Return (x, y) of the center of cell containing provided text 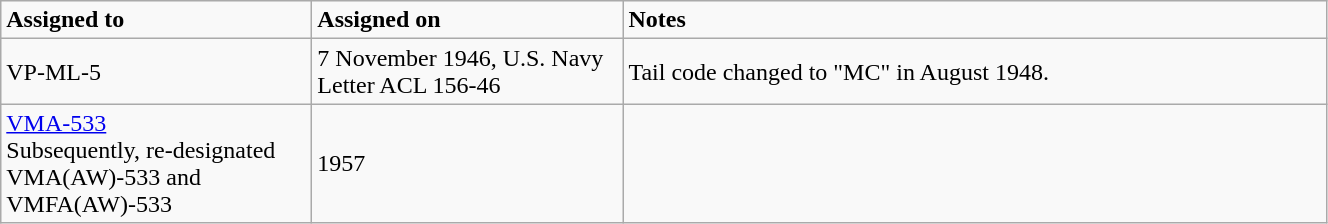
VMA-533Subsequently, re-designated VMA(AW)-533 and VMFA(AW)-533 (156, 164)
Assigned on (468, 20)
1957 (468, 164)
VP-ML-5 (156, 72)
Tail code changed to "MC" in August 1948. (975, 72)
Notes (975, 20)
7 November 1946, U.S. Navy Letter ACL 156-46 (468, 72)
Assigned to (156, 20)
